Determine the [X, Y] coordinate at the center of the cell enclosing the given text.  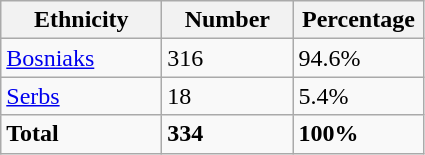
Bosniaks [82, 58]
5.4% [358, 96]
Number [228, 20]
Ethnicity [82, 20]
100% [358, 134]
18 [228, 96]
316 [228, 58]
94.6% [358, 58]
334 [228, 134]
Total [82, 134]
Percentage [358, 20]
Serbs [82, 96]
